Pinpoint the cell where the given text exists, returning its [x, y] midpoint coordinate. 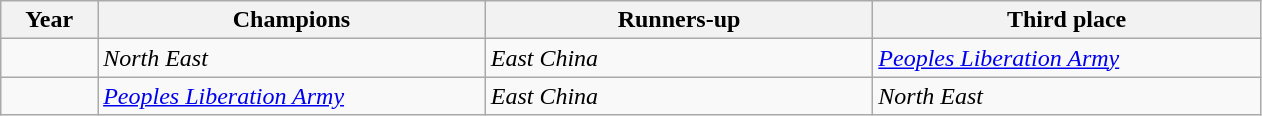
Year [50, 20]
Runners-up [679, 20]
Champions [292, 20]
Third place [1067, 20]
